Locate the cell with the specified text and output its [x, y] center coordinate. 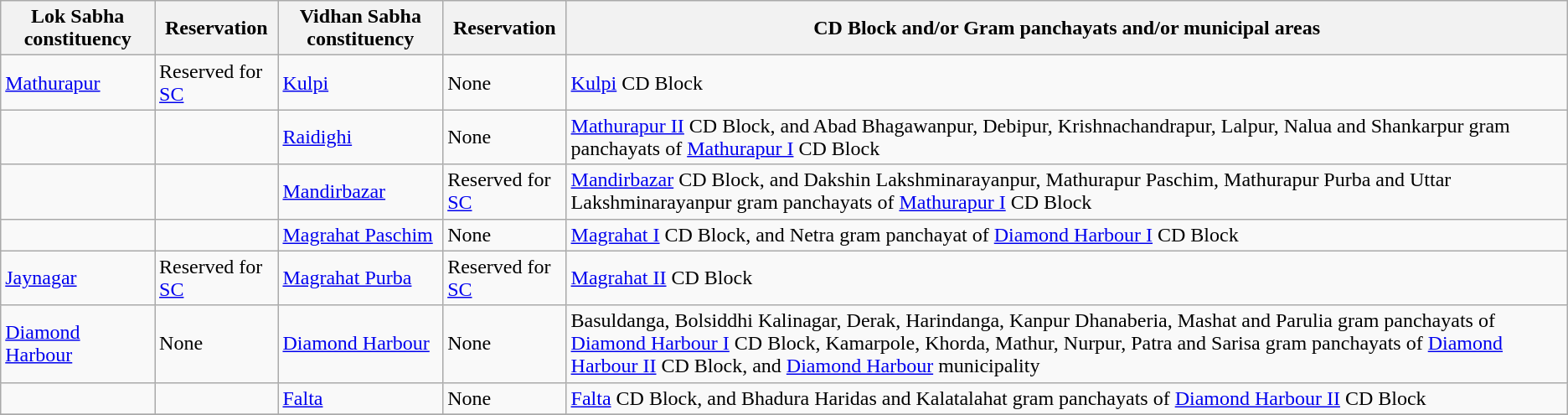
Falta [360, 398]
Kulpi CD Block [1067, 82]
Lok Sabha constituency [78, 29]
Mathurapur [78, 82]
CD Block and/or Gram panchayats and/or municipal areas [1067, 29]
Mathurapur II CD Block, and Abad Bhagawanpur, Debipur, Krishnachandrapur, Lalpur, Nalua and Shankarpur gram panchayats of Mathurapur I CD Block [1067, 137]
Magrahat I CD Block, and Netra gram panchayat of Diamond Harbour I CD Block [1067, 235]
Magrahat II CD Block [1067, 278]
Kulpi [360, 82]
Falta CD Block, and Bhadura Haridas and Kalatalahat gram panchayats of Diamond Harbour II CD Block [1067, 398]
Jaynagar [78, 278]
Raidighi [360, 137]
Vidhan Sabha constituency [360, 29]
Magrahat Paschim [360, 235]
Mandirbazar [360, 191]
Magrahat Purba [360, 278]
